Identify which cell holds the provided text, then report its (x, y) central coordinate. 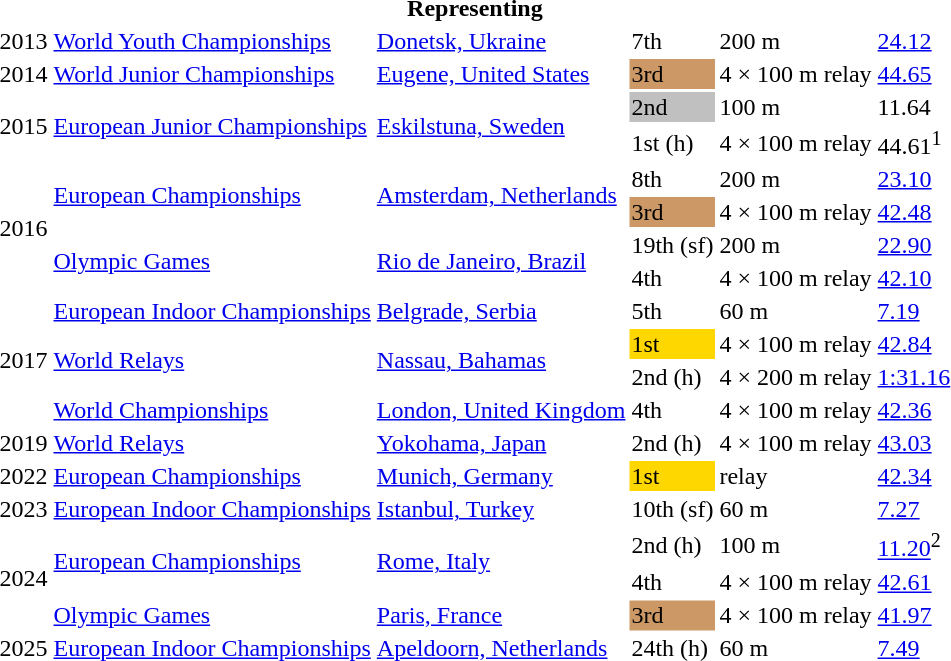
Munich, Germany (501, 476)
Paris, France (501, 615)
Belgrade, Serbia (501, 311)
Yokohama, Japan (501, 443)
Eskilstuna, Sweden (501, 126)
4 × 200 m relay (796, 377)
Donetsk, Ukraine (501, 41)
19th (sf) (672, 245)
World Junior Championships (212, 74)
8th (672, 179)
World Youth Championships (212, 41)
World Championships (212, 410)
1st (h) (672, 143)
10th (sf) (672, 509)
2nd (672, 107)
relay (796, 476)
5th (672, 311)
Nassau, Bahamas (501, 360)
Istanbul, Turkey (501, 509)
Rome, Italy (501, 562)
7th (672, 41)
London, United Kingdom (501, 410)
Eugene, United States (501, 74)
Amsterdam, Netherlands (501, 196)
Rio de Janeiro, Brazil (501, 262)
European Junior Championships (212, 126)
